Find where the given text appears and provide that cell's center as [X, Y] coordinate. 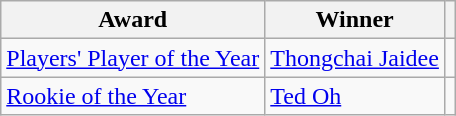
Players' Player of the Year [133, 58]
Award [133, 20]
Winner [355, 20]
Thongchai Jaidee [355, 58]
Rookie of the Year [133, 96]
Ted Oh [355, 96]
